Return (x, y) of the center of cell containing provided text 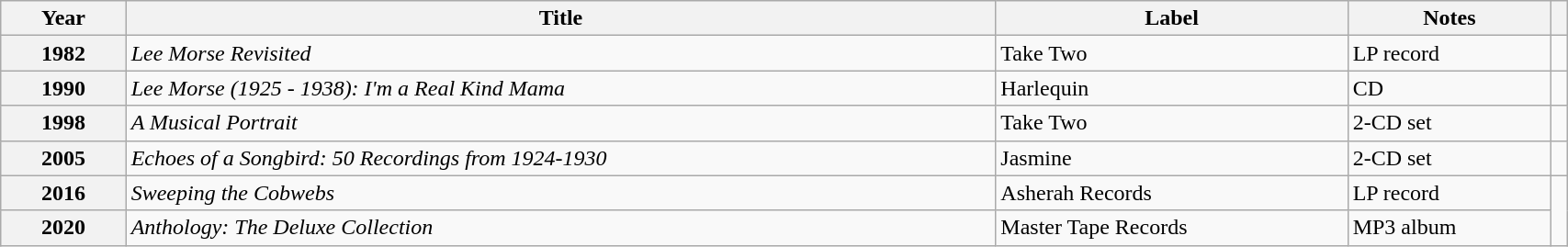
A Musical Portrait (560, 123)
Title (560, 18)
Lee Morse (1925 - 1938): I'm a Real Kind Mama (560, 88)
Echoes of a Songbird: 50 Recordings from 1924-1930 (560, 158)
Lee Morse Revisited (560, 53)
Label (1172, 18)
1998 (63, 123)
Anthology: The Deluxe Collection (560, 228)
Notes (1450, 18)
1982 (63, 53)
2005 (63, 158)
CD (1450, 88)
Sweeping the Cobwebs (560, 193)
Jasmine (1172, 158)
MP3 album (1450, 228)
Master Tape Records (1172, 228)
2016 (63, 193)
2020 (63, 228)
Asherah Records (1172, 193)
Year (63, 18)
1990 (63, 88)
Harlequin (1172, 88)
